Search for the cell housing the specified text and yield its [x, y] center coordinate. 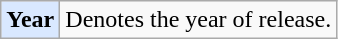
Year [30, 20]
Denotes the year of release. [198, 20]
